Return the [x, y] coordinate for the center point of the cell that contains the specified text.  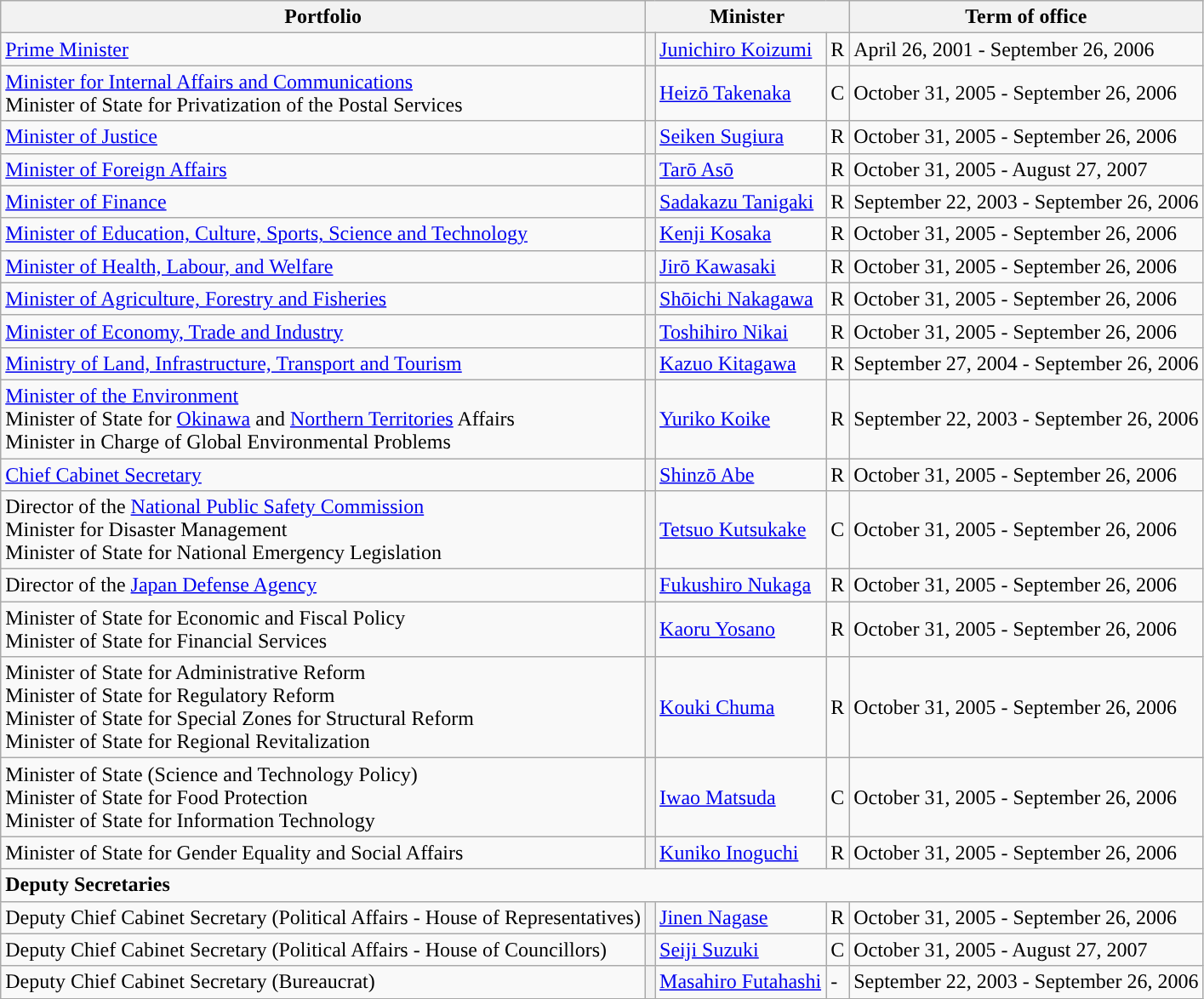
Kuniko Inoguchi [740, 853]
Minister of Justice [323, 137]
Sadakazu Tanigaki [740, 202]
Minister [747, 17]
Minister of Health, Labour, and Welfare [323, 266]
Chief Cabinet Secretary [323, 474]
Iwao Matsuda [740, 797]
Minister of State for Economic and Fiscal Policy Minister of State for Financial Services [323, 630]
Director of the National Public Safety Commission Minister for Disaster Management Minister of State for National Emergency Legislation [323, 530]
Deputy Chief Cabinet Secretary (Political Affairs - House of Representatives) [323, 917]
Minister for Internal Affairs and Communications Minister of State for Privatization of the Postal Services [323, 94]
Jirō Kawasaki [740, 266]
Minister of Foreign Affairs [323, 169]
Junichiro Koizumi [740, 49]
Tetsuo Kutsukake [740, 530]
Minister of State for Gender Equality and Social Affairs [323, 853]
Deputy Secretaries [602, 885]
Fukushiro Nukaga [740, 585]
Shōichi Nakagawa [740, 299]
Kazuo Kitagawa [740, 363]
- [837, 982]
Minister of the Environment Minister of State for Okinawa and Northern Territories Affairs Minister in Charge of Global Environmental Problems [323, 419]
Portfolio [323, 17]
September 27, 2004 - September 26, 2006 [1026, 363]
Heizō Takenaka [740, 94]
Minister of Economy, Trade and Industry [323, 331]
Toshihiro Nikai [740, 331]
Tarō Asō [740, 169]
Deputy Chief Cabinet Secretary (Bureaucrat) [323, 982]
Shinzō Abe [740, 474]
Kouki Chuma [740, 708]
Seiji Suzuki [740, 950]
Kaoru Yosano [740, 630]
April 26, 2001 - September 26, 2006 [1026, 49]
Masahiro Futahashi [740, 982]
Kenji Kosaka [740, 234]
Deputy Chief Cabinet Secretary (Political Affairs - House of Councillors) [323, 950]
Minister of State (Science and Technology Policy) Minister of State for Food Protection Minister of State for Information Technology [323, 797]
Seiken Sugiura [740, 137]
Yuriko Koike [740, 419]
Prime Minister [323, 49]
Minister of Agriculture, Forestry and Fisheries [323, 299]
Jinen Nagase [740, 917]
Minister of Finance [323, 202]
Minister of Education, Culture, Sports, Science and Technology [323, 234]
Ministry of Land, Infrastructure, Transport and Tourism [323, 363]
Term of office [1026, 17]
Director of the Japan Defense Agency [323, 585]
